Determine the (X, Y) coordinate at the center of the cell enclosing the given text.  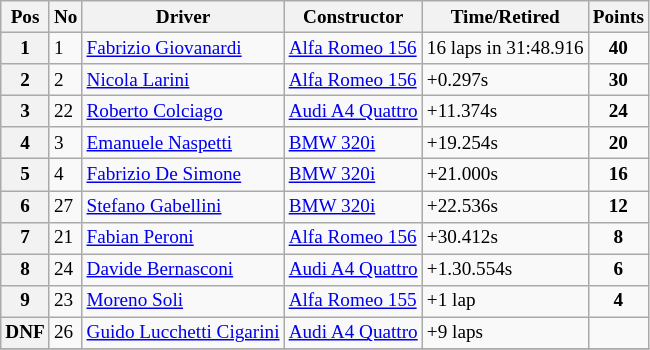
7 (26, 238)
Fabian Peroni (183, 238)
23 (66, 301)
16 (618, 175)
+11.374s (505, 111)
Roberto Colciago (183, 111)
27 (66, 206)
No (66, 17)
26 (66, 333)
Nicola Larini (183, 80)
Fabrizio Giovanardi (183, 48)
+1 lap (505, 301)
Driver (183, 17)
Guido Lucchetti Cigarini (183, 333)
Stefano Gabellini (183, 206)
+22.536s (505, 206)
12 (618, 206)
5 (26, 175)
Alfa Romeo 155 (353, 301)
+30.412s (505, 238)
Davide Bernasconi (183, 270)
Pos (26, 17)
Moreno Soli (183, 301)
Points (618, 17)
Emanuele Naspetti (183, 143)
21 (66, 238)
+1.30.554s (505, 270)
20 (618, 143)
+19.254s (505, 143)
Time/Retired (505, 17)
22 (66, 111)
9 (26, 301)
+0.297s (505, 80)
40 (618, 48)
DNF (26, 333)
+9 laps (505, 333)
Constructor (353, 17)
Fabrizio De Simone (183, 175)
30 (618, 80)
+21.000s (505, 175)
16 laps in 31:48.916 (505, 48)
